Capture the cell that displays the provided text and extract its [x, y] central coordinate. 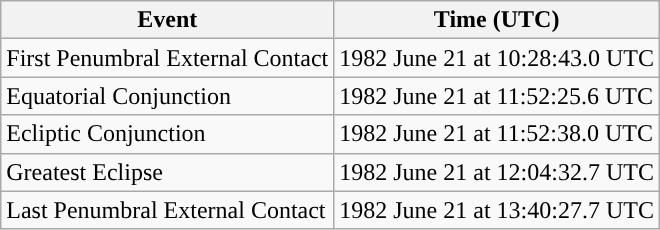
Ecliptic Conjunction [168, 134]
Event [168, 20]
1982 June 21 at 12:04:32.7 UTC [497, 172]
Equatorial Conjunction [168, 96]
1982 June 21 at 11:52:38.0 UTC [497, 134]
Time (UTC) [497, 20]
1982 June 21 at 11:52:25.6 UTC [497, 96]
1982 June 21 at 13:40:27.7 UTC [497, 210]
First Penumbral External Contact [168, 58]
1982 June 21 at 10:28:43.0 UTC [497, 58]
Last Penumbral External Contact [168, 210]
Greatest Eclipse [168, 172]
